From the cell containing the given text, extract its center point as [X, Y] coordinate. 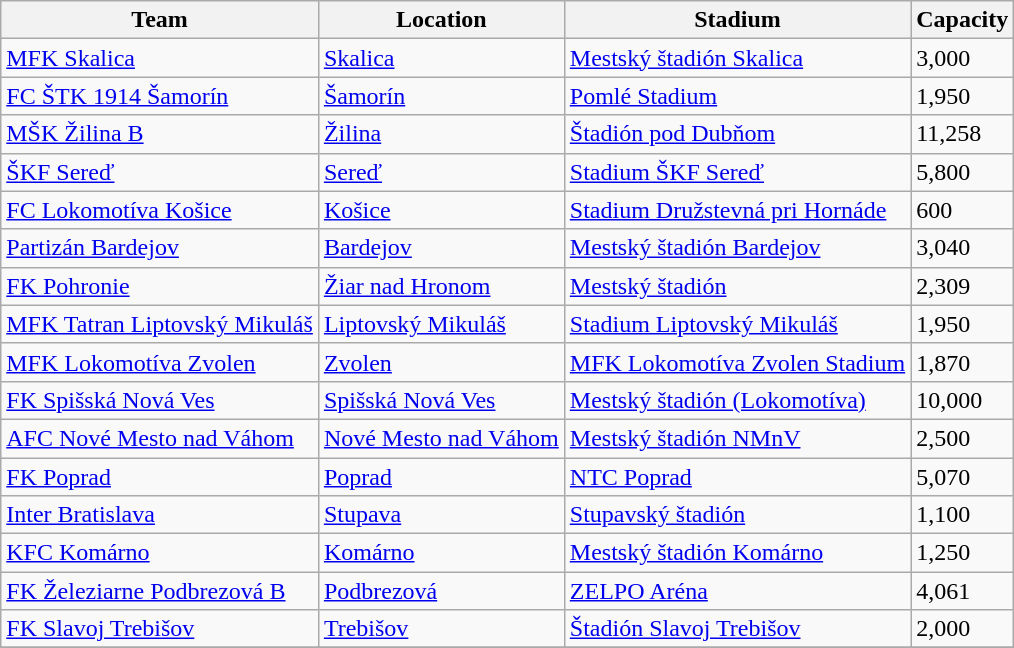
Stadium ŠKF Sereď [737, 172]
Partizán Bardejov [160, 248]
ŠKF Sereď [160, 172]
Mestský štadión [737, 286]
Capacity [962, 20]
Pomlé Stadium [737, 96]
FK Poprad [160, 477]
Stupava [441, 515]
Žilina [441, 134]
Mestský štadión Bardejov [737, 248]
Stadium Liptovský Mikuláš [737, 324]
600 [962, 210]
KFC Komárno [160, 553]
Zvolen [441, 362]
Team [160, 20]
Sereď [441, 172]
Trebišov [441, 629]
Šamorín [441, 96]
FK Pohronie [160, 286]
FC Lokomotíva Košice [160, 210]
Skalica [441, 58]
Komárno [441, 553]
Location [441, 20]
3,040 [962, 248]
1,250 [962, 553]
11,258 [962, 134]
MFK Skalica [160, 58]
Žiar nad Hronom [441, 286]
2,309 [962, 286]
Mestský štadión NMnV [737, 438]
Liptovský Mikuláš [441, 324]
1,100 [962, 515]
Poprad [441, 477]
Mestský štadión Komárno [737, 553]
Spišská Nová Ves [441, 400]
Stadium [737, 20]
MFK Tatran Liptovský Mikuláš [160, 324]
Mestský štadión Skalica [737, 58]
ZELPO Aréna [737, 591]
Košice [441, 210]
2,500 [962, 438]
NTC Poprad [737, 477]
Stupavský štadión [737, 515]
1,870 [962, 362]
2,000 [962, 629]
3,000 [962, 58]
Mestský štadión (Lokomotíva) [737, 400]
AFC Nové Mesto nad Váhom [160, 438]
Štadión pod Dubňom [737, 134]
FK Slavoj Trebišov [160, 629]
5,070 [962, 477]
MFK Lokomotíva Zvolen Stadium [737, 362]
FC ŠTK 1914 Šamorín [160, 96]
Inter Bratislava [160, 515]
Stadium Družstevná pri Hornáde [737, 210]
Štadión Slavoj Trebišov [737, 629]
10,000 [962, 400]
MFK Lokomotíva Zvolen [160, 362]
4,061 [962, 591]
MŠK Žilina B [160, 134]
FK Spišská Nová Ves [160, 400]
FK Železiarne Podbrezová B [160, 591]
Nové Mesto nad Váhom [441, 438]
Bardejov [441, 248]
5,800 [962, 172]
Podbrezová [441, 591]
